Output the [X, Y] coordinate of the center of the cell containing the given text.  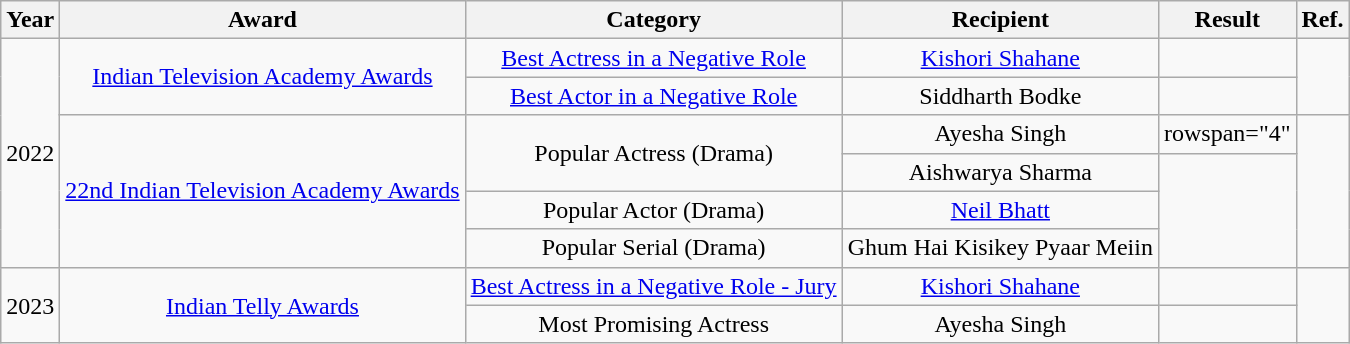
rowspan="4" [1227, 134]
Year [30, 20]
Award [262, 20]
Neil Bhatt [1000, 210]
Indian Telly Awards [262, 305]
Ghum Hai Kisikey Pyaar Meiin [1000, 248]
Recipient [1000, 20]
2022 [30, 153]
Best Actress in a Negative Role - Jury [654, 286]
Popular Actor (Drama) [654, 210]
Ref. [1322, 20]
Popular Serial (Drama) [654, 248]
Best Actor in a Negative Role [654, 96]
Siddharth Bodke [1000, 96]
Aishwarya Sharma [1000, 172]
Category [654, 20]
22nd Indian Television Academy Awards [262, 191]
Most Promising Actress [654, 324]
Popular Actress (Drama) [654, 153]
Result [1227, 20]
Best Actress in a Negative Role [654, 58]
2023 [30, 305]
Indian Television Academy Awards [262, 77]
